Locate the cell with the specified text and output its (X, Y) center coordinate. 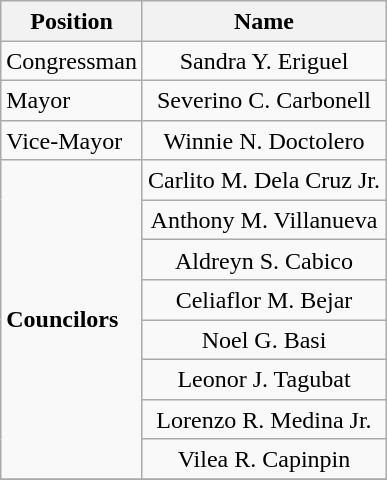
Councilors (72, 320)
Winnie N. Doctolero (264, 140)
Celiaflor M. Bejar (264, 300)
Vilea R. Capinpin (264, 459)
Noel G. Basi (264, 340)
Congressman (72, 61)
Vice-Mayor (72, 140)
Sandra Y. Eriguel (264, 61)
Lorenzo R. Medina Jr. (264, 419)
Leonor J. Tagubat (264, 379)
Anthony M. Villanueva (264, 220)
Position (72, 21)
Severino C. Carbonell (264, 100)
Aldreyn S. Cabico (264, 260)
Carlito M. Dela Cruz Jr. (264, 180)
Name (264, 21)
Mayor (72, 100)
